Find where the given text appears and provide that cell's center as [x, y] coordinate. 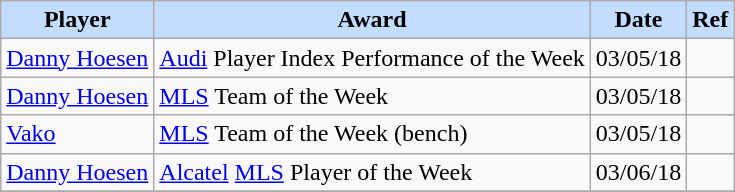
MLS Team of the Week (bench) [372, 134]
03/06/18 [638, 172]
Date [638, 20]
Player [78, 20]
MLS Team of the Week [372, 96]
Audi Player Index Performance of the Week [372, 58]
Alcatel MLS Player of the Week [372, 172]
Ref [710, 20]
Vako [78, 134]
Award [372, 20]
